Find where the given text appears and provide that cell's center as [x, y] coordinate. 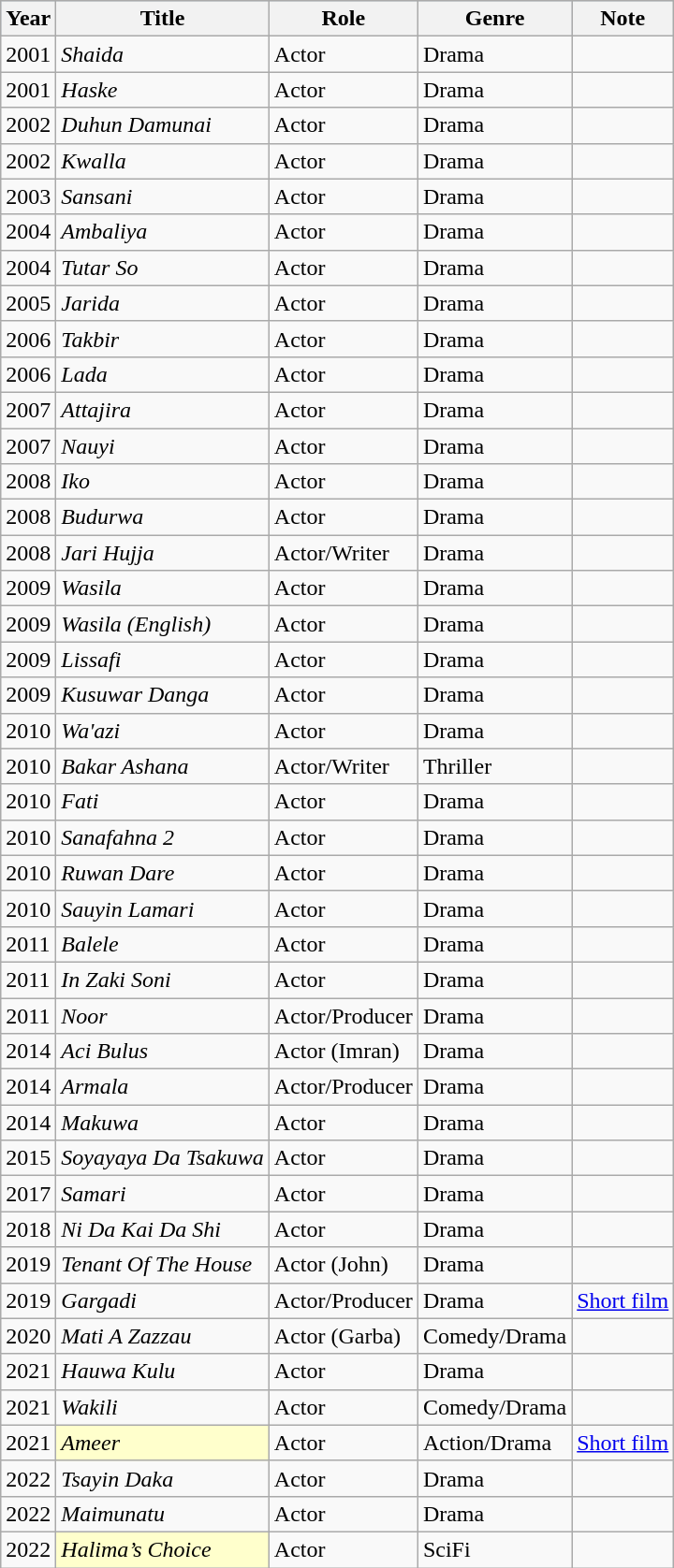
Title [163, 19]
Actor (Imran) [343, 1052]
2015 [28, 1158]
Aci Bulus [163, 1052]
Kwalla [163, 161]
Lada [163, 374]
Hauwa Kulu [163, 1372]
Actor (Garba) [343, 1336]
2017 [28, 1194]
Takbir [163, 339]
Gargadi [163, 1300]
Sauyin Lamari [163, 908]
Sanafahna 2 [163, 837]
Makuwa [163, 1123]
Wa'azi [163, 731]
Wasila [163, 588]
Jari Hujja [163, 553]
2003 [28, 196]
Note [623, 19]
Genre [494, 19]
Ambaliya [163, 232]
Ameer [163, 1443]
Bakar Ashana [163, 766]
Fati [163, 802]
Mati A Zazzau [163, 1336]
2020 [28, 1336]
Jarida [163, 303]
Halima’s Choice [163, 1549]
SciFi [494, 1549]
Armala [163, 1087]
In Zaki Soni [163, 980]
Duhun Damunai [163, 125]
Lissafi [163, 660]
Ruwan Dare [163, 873]
Samari [163, 1194]
Wakili [163, 1407]
Ni Da Kai Da Shi [163, 1229]
Tenant Of The House [163, 1265]
Sansani [163, 196]
Nauyi [163, 446]
Attajira [163, 410]
Kusuwar Danga [163, 695]
Action/Drama [494, 1443]
Year [28, 19]
Balele [163, 944]
Haske [163, 90]
Tutar So [163, 268]
Soyayaya Da Tsakuwa [163, 1158]
Budurwa [163, 517]
Wasila (English) [163, 624]
Thriller [494, 766]
Tsayin Daka [163, 1478]
Role [343, 19]
Shaida [163, 54]
2005 [28, 303]
Iko [163, 482]
Maimunatu [163, 1514]
Noor [163, 1015]
2018 [28, 1229]
Actor (John) [343, 1265]
